Extract the (X, Y) coordinate from the center of the cell holding the provided text.  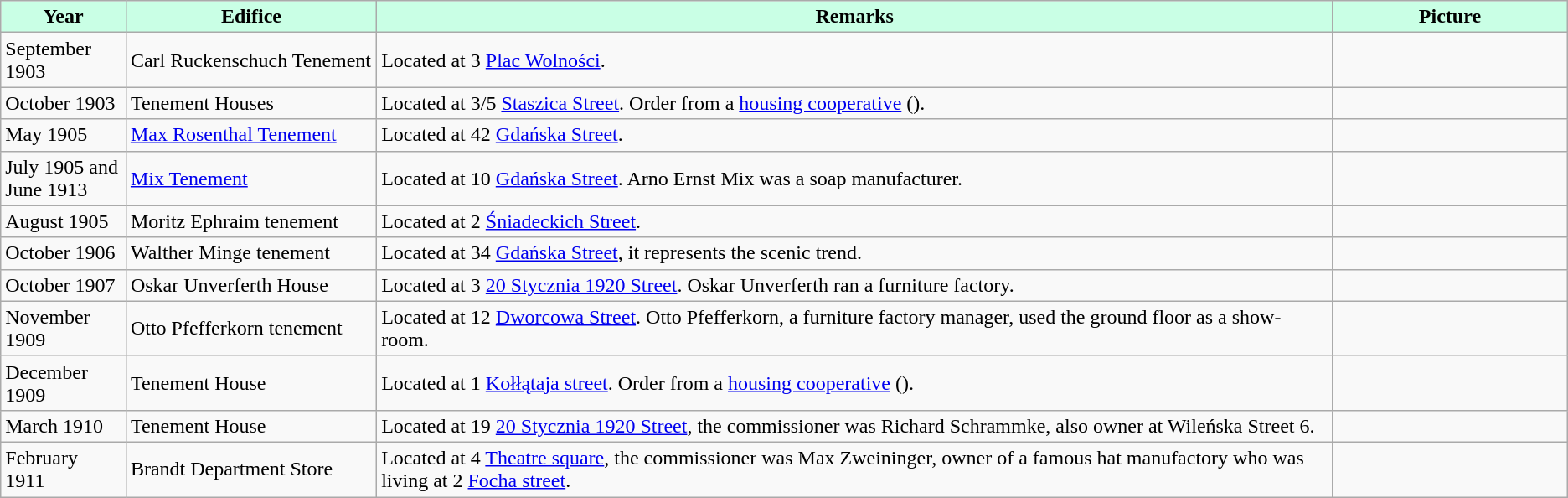
Edifice (251, 17)
November 1909 (64, 329)
Tenement Houses (251, 103)
Located at 10 Gdańska Street. Arno Ernst Mix was a soap manufacturer. (854, 178)
October 1903 (64, 103)
Located at 3 20 Stycznia 1920 Street. Oskar Unverferth ran a furniture factory. (854, 285)
Walther Minge tenement (251, 253)
October 1907 (64, 285)
Mix Tenement (251, 178)
Brandt Department Store (251, 469)
Year (64, 17)
September 1903 (64, 60)
Located at 34 Gdańska Street, it represents the scenic trend. (854, 253)
Remarks (854, 17)
Moritz Ephraim tenement (251, 221)
March 1910 (64, 426)
Carl Ruckenschuch Tenement (251, 60)
Located at 2 Śniadeckich Street. (854, 221)
Located at 19 20 Stycznia 1920 Street, the commissioner was Richard Schrammke, also owner at Wileńska Street 6. (854, 426)
July 1905 and June 1913 (64, 178)
Max Rosenthal Tenement (251, 135)
December 1909 (64, 382)
Otto Pfefferkorn tenement (251, 329)
October 1906 (64, 253)
Oskar Unverferth House (251, 285)
Picture (1451, 17)
Located at 3 Plac Wolności. (854, 60)
Located at 42 Gdańska Street. (854, 135)
Located at 1 Kołłątaja street. Order from a housing cooperative (). (854, 382)
February 1911 (64, 469)
Located at 12 Dworcowa Street. Otto Pfefferkorn, a furniture factory manager, used the ground floor as a show-room. (854, 329)
Located at 4 Theatre square, the commissioner was Max Zweininger, owner of a famous hat manufactory who was living at 2 Focha street. (854, 469)
May 1905 (64, 135)
Located at 3/5 Staszica Street. Order from a housing cooperative (). (854, 103)
August 1905 (64, 221)
